Determine the (x, y) coordinate at the center of the cell enclosing the given text.  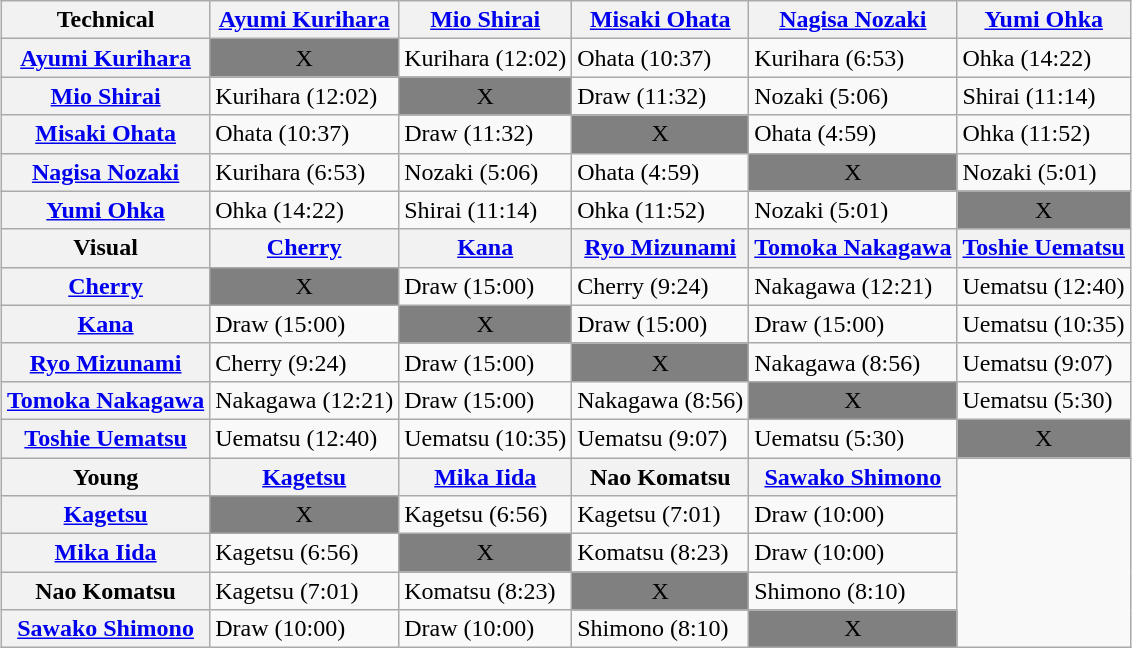
Technical (105, 20)
Young (105, 477)
Visual (105, 248)
